Locate the cell with the specified text and output its (x, y) center coordinate. 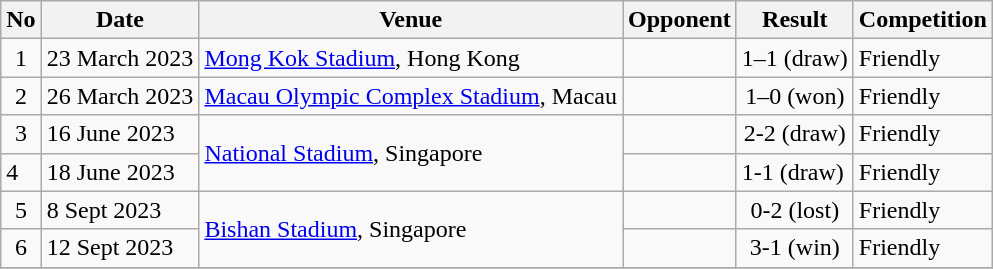
3-1 (win) (794, 248)
Venue (411, 20)
No (21, 20)
1 (21, 58)
Macau Olympic Complex Stadium, Macau (411, 96)
26 March 2023 (120, 96)
8 Sept 2023 (120, 210)
Competition (922, 20)
Opponent (680, 20)
2-2 (draw) (794, 134)
1-1 (draw) (794, 172)
1–1 (draw) (794, 58)
3 (21, 134)
National Stadium, Singapore (411, 153)
4 (21, 172)
Mong Kok Stadium, Hong Kong (411, 58)
2 (21, 96)
5 (21, 210)
12 Sept 2023 (120, 248)
16 June 2023 (120, 134)
18 June 2023 (120, 172)
Date (120, 20)
1–0 (won) (794, 96)
Bishan Stadium, Singapore (411, 229)
6 (21, 248)
0-2 (lost) (794, 210)
23 March 2023 (120, 58)
Result (794, 20)
